Return the (x, y) coordinate for the center point of the cell that contains the specified text.  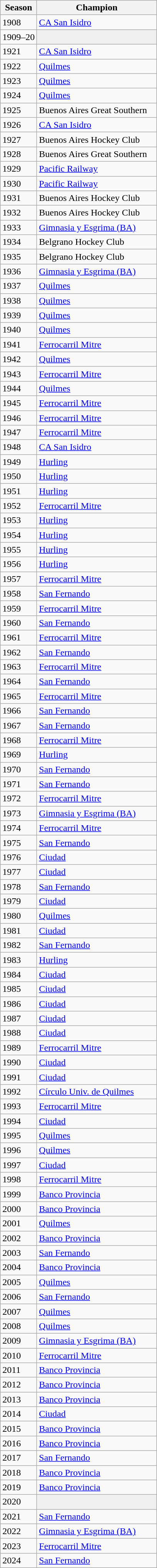
1953 (18, 520)
2002 (18, 1238)
Champion (97, 8)
1962 (18, 652)
1947 (18, 433)
1938 (18, 301)
1987 (18, 1018)
2022 (18, 1531)
2008 (18, 1326)
Season (18, 8)
2024 (18, 1560)
2005 (18, 1282)
1932 (18, 213)
1946 (18, 418)
1955 (18, 550)
1931 (18, 198)
1927 (18, 139)
1996 (18, 1150)
1949 (18, 462)
1974 (18, 828)
1940 (18, 330)
2019 (18, 1487)
1959 (18, 608)
2004 (18, 1267)
2000 (18, 1209)
2009 (18, 1341)
1945 (18, 403)
1935 (18, 257)
1950 (18, 476)
1958 (18, 593)
1933 (18, 227)
1926 (18, 125)
2011 (18, 1370)
1924 (18, 95)
1998 (18, 1180)
1990 (18, 1062)
1943 (18, 374)
2010 (18, 1355)
1972 (18, 799)
1970 (18, 769)
1986 (18, 1004)
1923 (18, 81)
1999 (18, 1194)
1969 (18, 755)
1957 (18, 579)
1991 (18, 1077)
2023 (18, 1546)
1995 (18, 1136)
1961 (18, 637)
2012 (18, 1385)
1968 (18, 740)
1964 (18, 682)
1989 (18, 1048)
1929 (18, 169)
1967 (18, 725)
1934 (18, 242)
1973 (18, 813)
1965 (18, 696)
1994 (18, 1121)
1944 (18, 388)
1928 (18, 154)
1975 (18, 843)
2001 (18, 1224)
1984 (18, 975)
1954 (18, 535)
1992 (18, 1092)
1960 (18, 623)
1942 (18, 359)
1980 (18, 916)
1930 (18, 184)
1971 (18, 784)
2018 (18, 1473)
1983 (18, 960)
1976 (18, 857)
Círculo Univ. de Quilmes (97, 1092)
1925 (18, 110)
2003 (18, 1253)
2007 (18, 1311)
1982 (18, 945)
1908 (18, 22)
2016 (18, 1443)
2021 (18, 1516)
1981 (18, 931)
1922 (18, 66)
2015 (18, 1429)
1977 (18, 872)
1993 (18, 1106)
1997 (18, 1165)
2006 (18, 1297)
1941 (18, 344)
2017 (18, 1458)
1979 (18, 901)
2014 (18, 1414)
1963 (18, 667)
2020 (18, 1502)
1952 (18, 506)
1921 (18, 52)
1985 (18, 989)
1909–20 (18, 37)
1951 (18, 491)
1956 (18, 564)
1966 (18, 711)
1988 (18, 1033)
1948 (18, 447)
2013 (18, 1399)
1939 (18, 315)
1936 (18, 271)
1937 (18, 286)
1978 (18, 886)
